Output the [X, Y] coordinate of the center of the cell containing the given text.  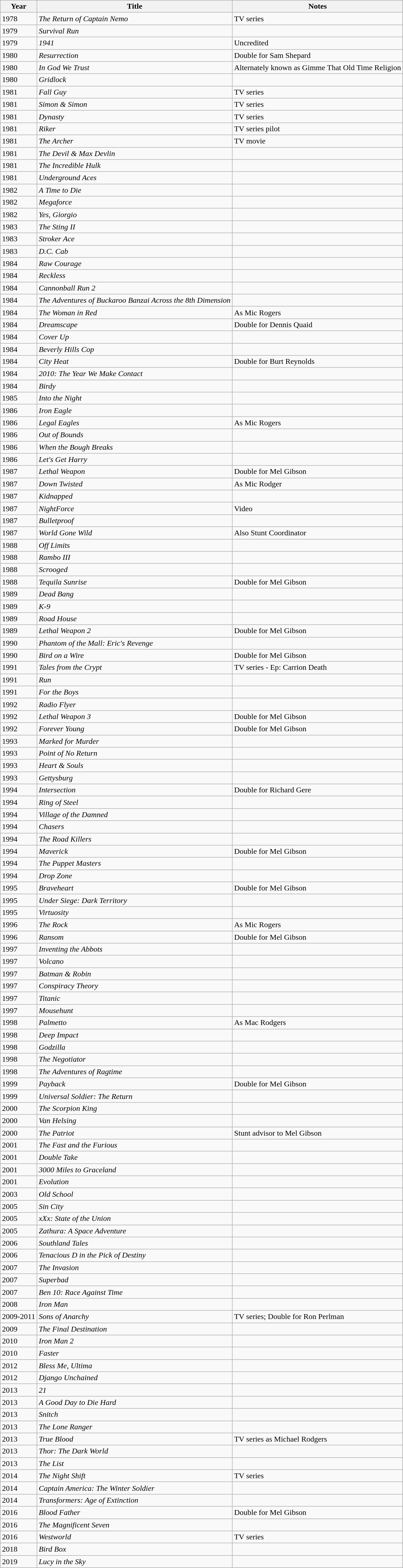
Into the Night [134, 398]
Bird Box [134, 1549]
Scrooged [134, 570]
Inventing the Abbots [134, 949]
Let's Get Harry [134, 459]
For the Boys [134, 692]
Off Limits [134, 545]
The Patriot [134, 1133]
Dynasty [134, 116]
Video [317, 508]
Reckless [134, 276]
Bird on a Wire [134, 655]
Down Twisted [134, 484]
Stunt advisor to Mel Gibson [317, 1133]
Lethal Weapon [134, 472]
Rambo III [134, 558]
Lucy in the Sky [134, 1562]
Iron Man 2 [134, 1341]
Kidnapped [134, 496]
Bless Me, Ultima [134, 1366]
The Return of Captain Nemo [134, 19]
Chasers [134, 827]
TV series as Michael Rodgers [317, 1439]
Ring of Steel [134, 802]
1985 [19, 398]
In God We Trust [134, 68]
xXx: State of the Union [134, 1219]
Westworld [134, 1537]
2010: The Year We Make Contact [134, 374]
Thor: The Dark World [134, 1451]
Fall Guy [134, 92]
Sons of Anarchy [134, 1316]
Ransom [134, 937]
1941 [134, 43]
Uncredited [317, 43]
Evolution [134, 1182]
Under Siege: Dark Territory [134, 900]
The Adventures of Buckaroo Banzai Across the 8th Dimension [134, 300]
Sin City [134, 1206]
Tequila Sunrise [134, 582]
Gridlock [134, 80]
Drop Zone [134, 876]
Django Unchained [134, 1378]
Double for Dennis Quaid [317, 325]
Birdy [134, 386]
Old School [134, 1194]
TV movie [317, 141]
Intersection [134, 790]
Underground Aces [134, 178]
Resurrection [134, 55]
Riker [134, 129]
The Devil & Max Devlin [134, 153]
Zathura: A Space Adventure [134, 1231]
Faster [134, 1353]
NightForce [134, 508]
TV series - Ep: Carrion Death [317, 668]
Deep Impact [134, 1035]
The Archer [134, 141]
21 [134, 1390]
Ben 10: Race Against Time [134, 1292]
The Woman in Red [134, 312]
World Gone Wild [134, 533]
Double Take [134, 1158]
City Heat [134, 362]
Radio Flyer [134, 704]
Legal Eagles [134, 423]
The Incredible Hulk [134, 166]
Simon & Simon [134, 104]
Dead Bang [134, 594]
Marked for Murder [134, 741]
Forever Young [134, 729]
As Mic Rodger [317, 484]
The Puppet Masters [134, 863]
Bulletproof [134, 521]
Godzilla [134, 1047]
The Night Shift [134, 1476]
Point of No Return [134, 753]
Snitch [134, 1415]
Survival Run [134, 31]
Superbad [134, 1280]
Universal Soldier: The Return [134, 1096]
The List [134, 1463]
The Fast and the Furious [134, 1145]
Iron Eagle [134, 410]
As Mac Rodgers [317, 1023]
When the Bough Breaks [134, 447]
Conspiracy Theory [134, 986]
Iron Man [134, 1304]
Mousehunt [134, 1010]
1978 [19, 19]
TV series pilot [317, 129]
Gettysburg [134, 778]
Title [134, 6]
Batman & Robin [134, 974]
The Sting II [134, 227]
2003 [19, 1194]
The Lone Ranger [134, 1427]
Raw Courage [134, 263]
2019 [19, 1562]
The Final Destination [134, 1329]
TV series; Double for Ron Perlman [317, 1316]
Lethal Weapon 3 [134, 716]
Year [19, 6]
Notes [317, 6]
D.C. Cab [134, 251]
Captain America: The Winter Soldier [134, 1488]
Run [134, 680]
Cover Up [134, 337]
Van Helsing [134, 1121]
Stroker Ace [134, 239]
2008 [19, 1304]
Double for Sam Shepard [317, 55]
Also Stunt Coordinator [317, 533]
The Magnificent Seven [134, 1525]
2009-2011 [19, 1316]
2009 [19, 1329]
Palmetto [134, 1023]
Southland Tales [134, 1243]
A Time to Die [134, 190]
Virtuosity [134, 912]
Volcano [134, 962]
Payback [134, 1084]
K-9 [134, 606]
Double for Burt Reynolds [317, 362]
Megaforce [134, 202]
The Scorpion King [134, 1108]
Village of the Damned [134, 815]
The Negotiator [134, 1059]
Heart & Souls [134, 766]
2018 [19, 1549]
Yes, Giorgio [134, 215]
Transformers: Age of Extinction [134, 1500]
The Road Killers [134, 839]
Out of Bounds [134, 435]
Cannonball Run 2 [134, 288]
The Rock [134, 925]
Double for Richard Gere [317, 790]
3000 Miles to Graceland [134, 1170]
Blood Father [134, 1512]
The Invasion [134, 1268]
Road House [134, 619]
Titanic [134, 998]
Tales from the Crypt [134, 668]
Maverick [134, 851]
Braveheart [134, 888]
The Adventures of Ragtime [134, 1072]
Lethal Weapon 2 [134, 631]
Phantom of the Mall: Eric's Revenge [134, 643]
Tenacious D in the Pick of Destiny [134, 1255]
Dreamscape [134, 325]
Beverly Hills Cop [134, 349]
A Good Day to Die Hard [134, 1402]
True Blood [134, 1439]
Alternately known as Gimme That Old Time Religion [317, 68]
